Locate the cell with the specified text and output its (x, y) center coordinate. 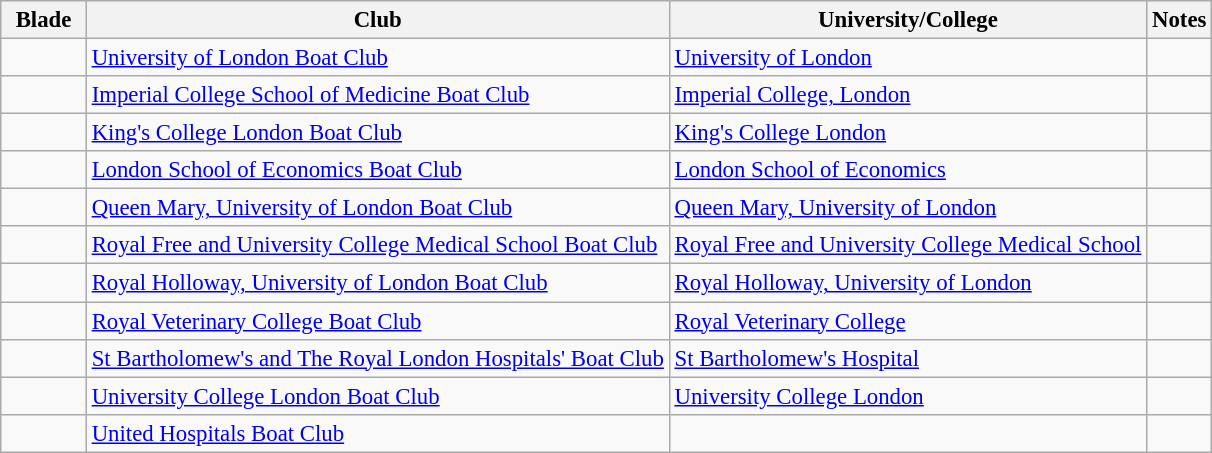
Royal Holloway, University of London (908, 283)
United Hospitals Boat Club (378, 433)
London School of Economics (908, 170)
University/College (908, 20)
University College London Boat Club (378, 396)
Club (378, 20)
King's College London (908, 133)
Royal Veterinary College (908, 321)
Blade (44, 20)
London School of Economics Boat Club (378, 170)
Notes (1180, 20)
Queen Mary, University of London (908, 208)
St Bartholomew's and The Royal London Hospitals' Boat Club (378, 358)
University of London Boat Club (378, 58)
Royal Veterinary College Boat Club (378, 321)
Royal Free and University College Medical School (908, 245)
University of London (908, 58)
Queen Mary, University of London Boat Club (378, 208)
St Bartholomew's Hospital (908, 358)
King's College London Boat Club (378, 133)
Royal Holloway, University of London Boat Club (378, 283)
Imperial College School of Medicine Boat Club (378, 95)
Imperial College, London (908, 95)
University College London (908, 396)
Royal Free and University College Medical School Boat Club (378, 245)
